From the cell containing the given text, extract its center point as (x, y) coordinate. 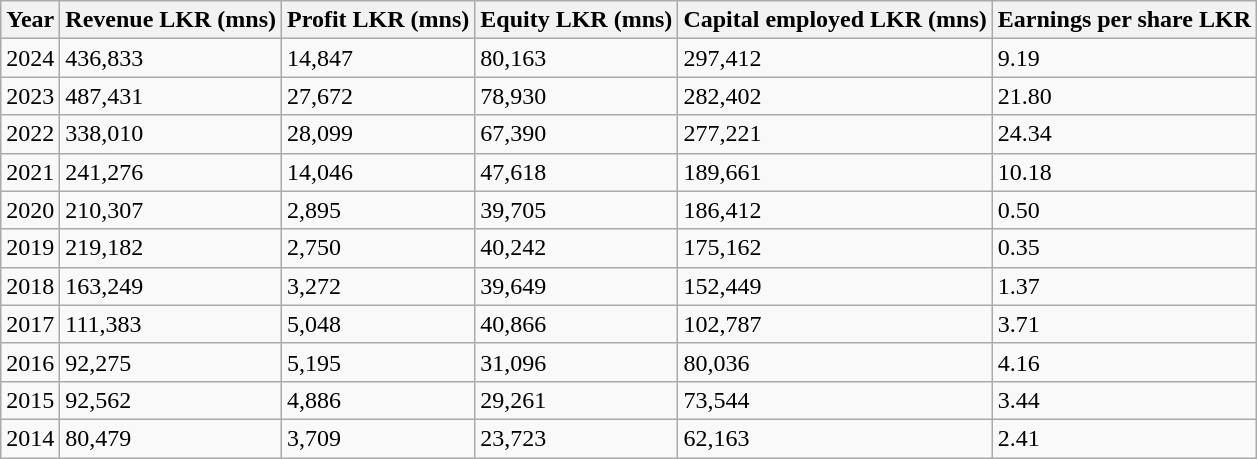
21.80 (1124, 96)
5,048 (378, 324)
23,723 (576, 438)
62,163 (835, 438)
175,162 (835, 248)
9.19 (1124, 58)
67,390 (576, 134)
0.35 (1124, 248)
189,661 (835, 172)
1.37 (1124, 286)
2,895 (378, 210)
2015 (30, 400)
102,787 (835, 324)
436,833 (171, 58)
297,412 (835, 58)
40,242 (576, 248)
80,036 (835, 362)
2024 (30, 58)
3.71 (1124, 324)
152,449 (835, 286)
31,096 (576, 362)
487,431 (171, 96)
Profit LKR (mns) (378, 20)
14,847 (378, 58)
29,261 (576, 400)
3,709 (378, 438)
2018 (30, 286)
111,383 (171, 324)
80,163 (576, 58)
2,750 (378, 248)
28,099 (378, 134)
2.41 (1124, 438)
5,195 (378, 362)
4,886 (378, 400)
47,618 (576, 172)
282,402 (835, 96)
92,562 (171, 400)
73,544 (835, 400)
24.34 (1124, 134)
Year (30, 20)
2019 (30, 248)
2020 (30, 210)
277,221 (835, 134)
3.44 (1124, 400)
2023 (30, 96)
78,930 (576, 96)
210,307 (171, 210)
Earnings per share LKR (1124, 20)
2021 (30, 172)
186,412 (835, 210)
14,046 (378, 172)
241,276 (171, 172)
2016 (30, 362)
2017 (30, 324)
2022 (30, 134)
80,479 (171, 438)
338,010 (171, 134)
39,705 (576, 210)
27,672 (378, 96)
Equity LKR (mns) (576, 20)
0.50 (1124, 210)
4.16 (1124, 362)
10.18 (1124, 172)
39,649 (576, 286)
163,249 (171, 286)
Revenue LKR (mns) (171, 20)
92,275 (171, 362)
Capital employed LKR (mns) (835, 20)
2014 (30, 438)
3,272 (378, 286)
40,866 (576, 324)
219,182 (171, 248)
